Find where the given text appears and provide that cell's center as (X, Y) coordinate. 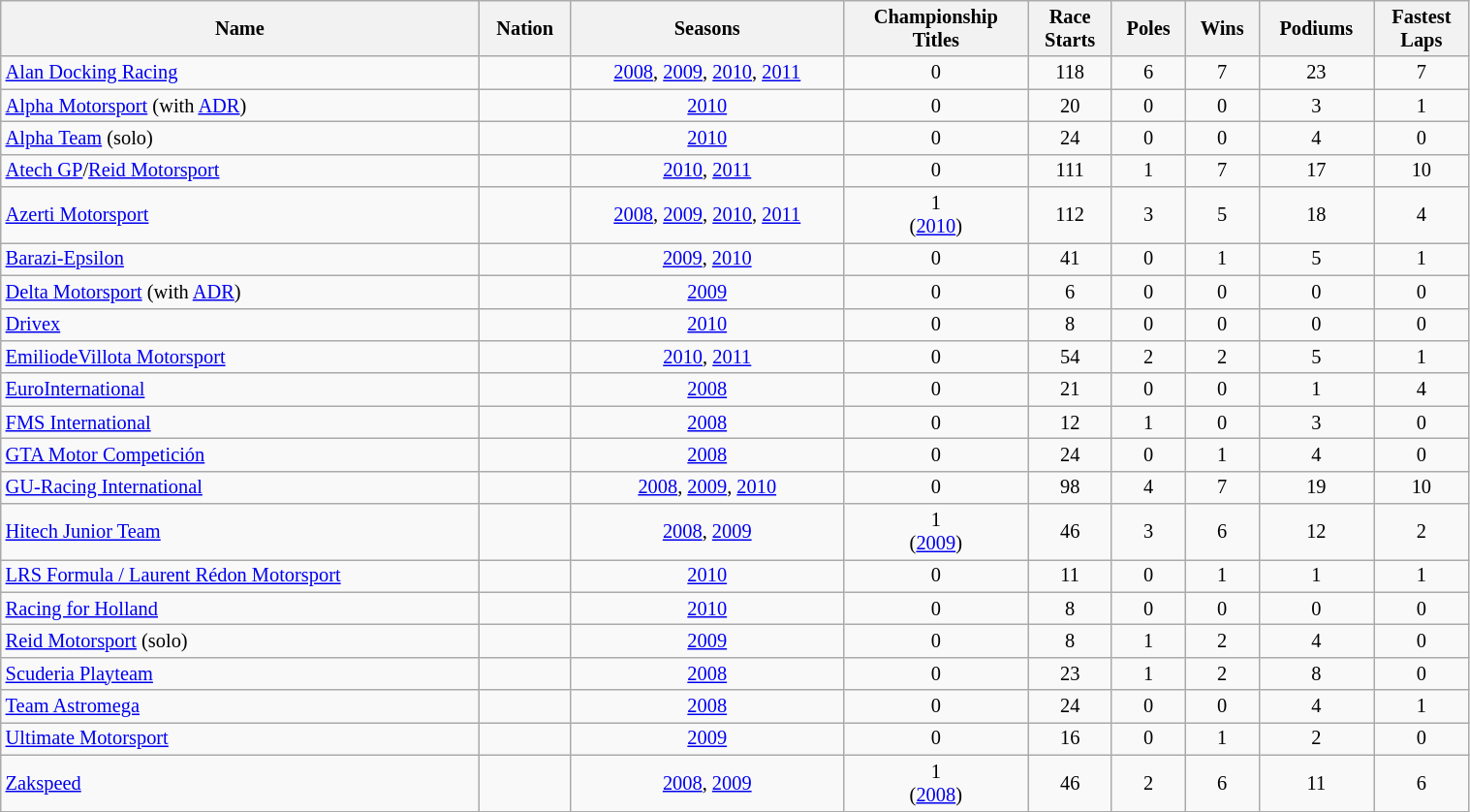
1(2009) (936, 532)
Reid Motorsport (solo) (240, 640)
GU-Racing International (240, 487)
112 (1070, 215)
17 (1316, 171)
16 (1070, 738)
Azerti Motorsport (240, 215)
Name (240, 28)
Scuderia Playteam (240, 673)
LRS Formula / Laurent Rédon Motorsport (240, 576)
Seasons (707, 28)
Alpha Motorsport (with ADR) (240, 106)
54 (1070, 357)
Barazi-Epsilon (240, 259)
FastestLaps (1422, 28)
Podiums (1316, 28)
Hitech Junior Team (240, 532)
RaceStarts (1070, 28)
2008, 2009, 2010 (707, 487)
20 (1070, 106)
Drivex (240, 325)
Ultimate Motorsport (240, 738)
EmiliodeVillota Motorsport (240, 357)
Alan Docking Racing (240, 73)
111 (1070, 171)
Team Astromega (240, 706)
Wins (1222, 28)
Atech GP/Reid Motorsport (240, 171)
Racing for Holland (240, 609)
FMS International (240, 422)
ChampionshipTitles (936, 28)
18 (1316, 215)
2009, 2010 (707, 259)
Poles (1148, 28)
EuroInternational (240, 390)
98 (1070, 487)
1(2008) (936, 783)
1(2010) (936, 215)
Alpha Team (solo) (240, 138)
19 (1316, 487)
GTA Motor Competición (240, 454)
Delta Motorsport (with ADR) (240, 292)
Zakspeed (240, 783)
21 (1070, 390)
41 (1070, 259)
Nation (525, 28)
118 (1070, 73)
